From the cell containing the given text, extract its center point as [X, Y] coordinate. 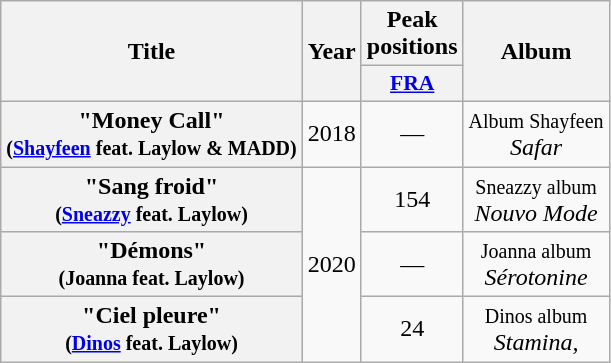
154 [412, 198]
Dinos albumStamina, [536, 330]
2018 [332, 134]
Album [536, 52]
Joanna albumSérotonine [536, 264]
Album Shayfeen Safar [536, 134]
"Sang froid"(Sneazzy feat. Laylow) [152, 198]
2020 [332, 264]
"Démons"(Joanna feat. Laylow) [152, 264]
"Money Call"(Shayfeen feat. Laylow & MADD) [152, 134]
Peak positions [412, 34]
24 [412, 330]
Title [152, 52]
Sneazzy albumNouvo Mode [536, 198]
Year [332, 52]
"Ciel pleure"(Dinos feat. Laylow) [152, 330]
FRA [412, 84]
